From the cell containing the given text, extract its center point as [X, Y] coordinate. 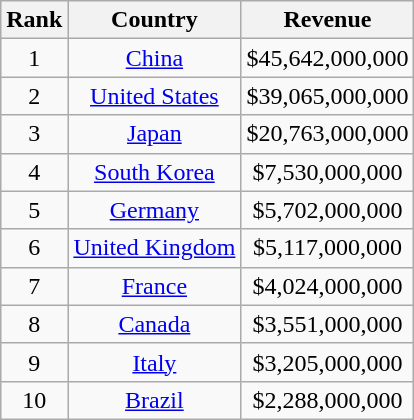
France [154, 286]
United Kingdom [154, 248]
$5,117,000,000 [328, 248]
$5,702,000,000 [328, 210]
6 [34, 248]
9 [34, 362]
2 [34, 96]
China [154, 58]
Revenue [328, 20]
South Korea [154, 172]
10 [34, 400]
4 [34, 172]
Rank [34, 20]
Canada [154, 324]
$39,065,000,000 [328, 96]
Brazil [154, 400]
8 [34, 324]
United States [154, 96]
7 [34, 286]
Italy [154, 362]
$4,024,000,000 [328, 286]
Country [154, 20]
$20,763,000,000 [328, 134]
1 [34, 58]
$3,551,000,000 [328, 324]
Germany [154, 210]
3 [34, 134]
5 [34, 210]
$2,288,000,000 [328, 400]
Japan [154, 134]
$7,530,000,000 [328, 172]
$45,642,000,000 [328, 58]
$3,205,000,000 [328, 362]
